Identify which cell holds the provided text, then report its [X, Y] central coordinate. 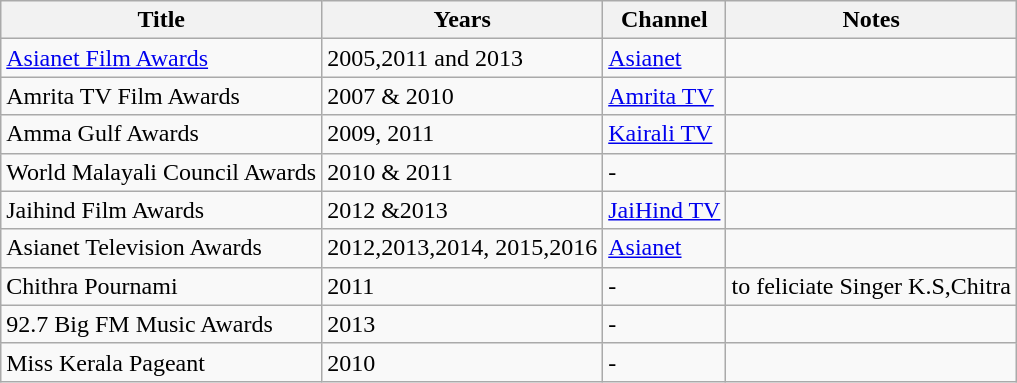
Amrita TV Film Awards [162, 96]
2005,2011 and 2013 [462, 58]
2010 [462, 362]
Asianet Film Awards [162, 58]
Channel [664, 20]
Kairali TV [664, 134]
Amma Gulf Awards [162, 134]
Years [462, 20]
Asianet Television Awards [162, 248]
Jaihind Film Awards [162, 210]
Notes [871, 20]
JaiHind TV [664, 210]
92.7 Big FM Music Awards [162, 324]
2007 & 2010 [462, 96]
Amrita TV [664, 96]
Chithra Pournami [162, 286]
2012,2013,2014, 2015,2016 [462, 248]
World Malayali Council Awards [162, 172]
2011 [462, 286]
2012 &2013 [462, 210]
Title [162, 20]
2013 [462, 324]
2010 & 2011 [462, 172]
to feliciate Singer K.S,Chitra [871, 286]
Miss Kerala Pageant [162, 362]
2009, 2011 [462, 134]
